Identify which cell holds the provided text, then report its (X, Y) central coordinate. 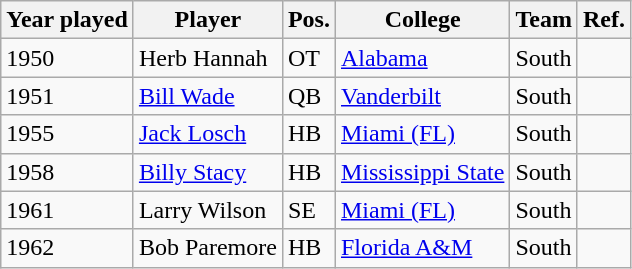
Jack Losch (208, 134)
1950 (68, 58)
1951 (68, 96)
Billy Stacy (208, 172)
QB (308, 96)
Team (544, 20)
Mississippi State (422, 172)
1955 (68, 134)
Herb Hannah (208, 58)
Player (208, 20)
1962 (68, 248)
1961 (68, 210)
Pos. (308, 20)
Florida A&M (422, 248)
Larry Wilson (208, 210)
Ref. (604, 20)
Alabama (422, 58)
College (422, 20)
1958 (68, 172)
Year played (68, 20)
OT (308, 58)
Bill Wade (208, 96)
SE (308, 210)
Bob Paremore (208, 248)
Vanderbilt (422, 96)
